Scan for the cell matching the given text and deliver its [x, y] coordinate at center. 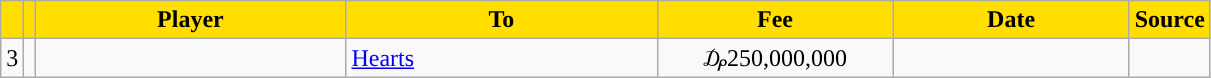
Date [1011, 20]
Player [190, 20]
3 [12, 58]
To [502, 20]
Hearts [502, 58]
Source [1170, 20]
Fee [775, 20]
₯250,000,000 [775, 58]
